Search for the cell housing the specified text and yield its [x, y] center coordinate. 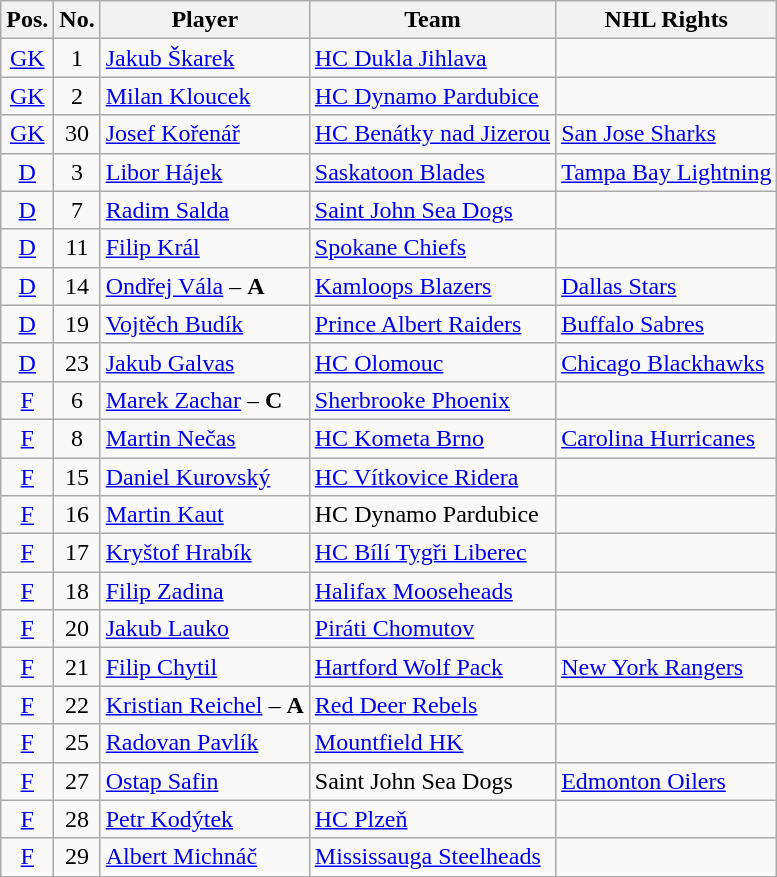
30 [77, 134]
Ostap Safin [204, 781]
HC Kometa Brno [432, 438]
23 [77, 362]
Petr Kodýtek [204, 819]
Piráti Chomutov [432, 629]
Player [204, 20]
Libor Hájek [204, 172]
Jakub Lauko [204, 629]
HC Vítkovice Ridera [432, 477]
Kryštof Hrabík [204, 553]
New York Rangers [666, 667]
3 [77, 172]
Chicago Blackhawks [666, 362]
Carolina Hurricanes [666, 438]
Martin Kaut [204, 515]
Radovan Pavlík [204, 743]
18 [77, 591]
8 [77, 438]
7 [77, 210]
Saskatoon Blades [432, 172]
Albert Michnáč [204, 857]
Spokane Chiefs [432, 248]
22 [77, 705]
Team [432, 20]
HC Dukla Jihlava [432, 58]
Tampa Bay Lightning [666, 172]
Sherbrooke Phoenix [432, 400]
1 [77, 58]
2 [77, 96]
11 [77, 248]
Prince Albert Raiders [432, 324]
Josef Kořenář [204, 134]
Dallas Stars [666, 286]
Radim Salda [204, 210]
HC Bílí Tygři Liberec [432, 553]
Daniel Kurovský [204, 477]
15 [77, 477]
No. [77, 20]
NHL Rights [666, 20]
Marek Zachar – C [204, 400]
21 [77, 667]
17 [77, 553]
29 [77, 857]
Kamloops Blazers [432, 286]
HC Benátky nad Jizerou [432, 134]
San Jose Sharks [666, 134]
HC Olomouc [432, 362]
Mountfield HK [432, 743]
Red Deer Rebels [432, 705]
25 [77, 743]
Vojtěch Budík [204, 324]
Milan Kloucek [204, 96]
Martin Nečas [204, 438]
Edmonton Oilers [666, 781]
19 [77, 324]
Pos. [28, 20]
Halifax Mooseheads [432, 591]
HC Plzeň [432, 819]
Filip Zadina [204, 591]
20 [77, 629]
Filip Chytil [204, 667]
Hartford Wolf Pack [432, 667]
14 [77, 286]
Mississauga Steelheads [432, 857]
Buffalo Sabres [666, 324]
Jakub Škarek [204, 58]
Ondřej Vála – A [204, 286]
Jakub Galvas [204, 362]
16 [77, 515]
28 [77, 819]
27 [77, 781]
Filip Král [204, 248]
6 [77, 400]
Kristian Reichel – A [204, 705]
